Detect which cell encompasses the target text, then output its [X, Y] center coordinate. 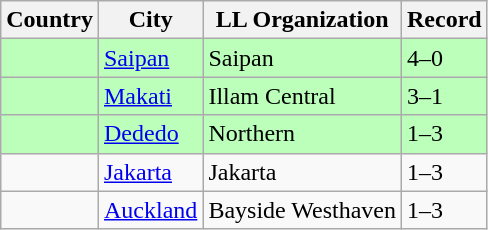
Country [50, 20]
Makati [150, 96]
Record [445, 20]
Dededo [150, 134]
3–1 [445, 96]
Northern [302, 134]
Illam Central [302, 96]
LL Organization [302, 20]
4–0 [445, 58]
City [150, 20]
Auckland [150, 210]
Bayside Westhaven [302, 210]
